Output the (X, Y) coordinate of the center of the cell containing the given text.  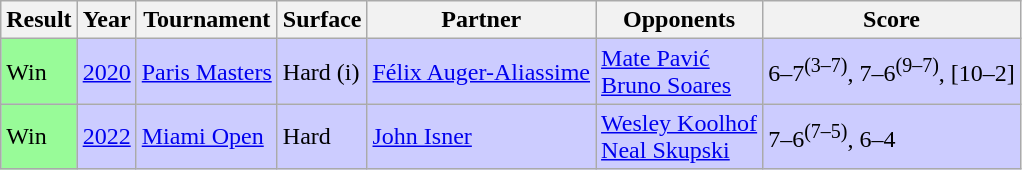
Score (892, 20)
Wesley Koolhof Neal Skupski (680, 136)
Hard (322, 136)
6–7(3–7), 7–6(9–7), [10–2] (892, 72)
7–6(7–5), 6–4 (892, 136)
John Isner (482, 136)
Surface (322, 20)
Mate Pavić Bruno Soares (680, 72)
Tournament (206, 20)
Year (106, 20)
Miami Open (206, 136)
Result (39, 20)
Félix Auger-Aliassime (482, 72)
Opponents (680, 20)
Paris Masters (206, 72)
Partner (482, 20)
Hard (i) (322, 72)
2020 (106, 72)
2022 (106, 136)
